Detect which cell encompasses the target text, then output its [x, y] center coordinate. 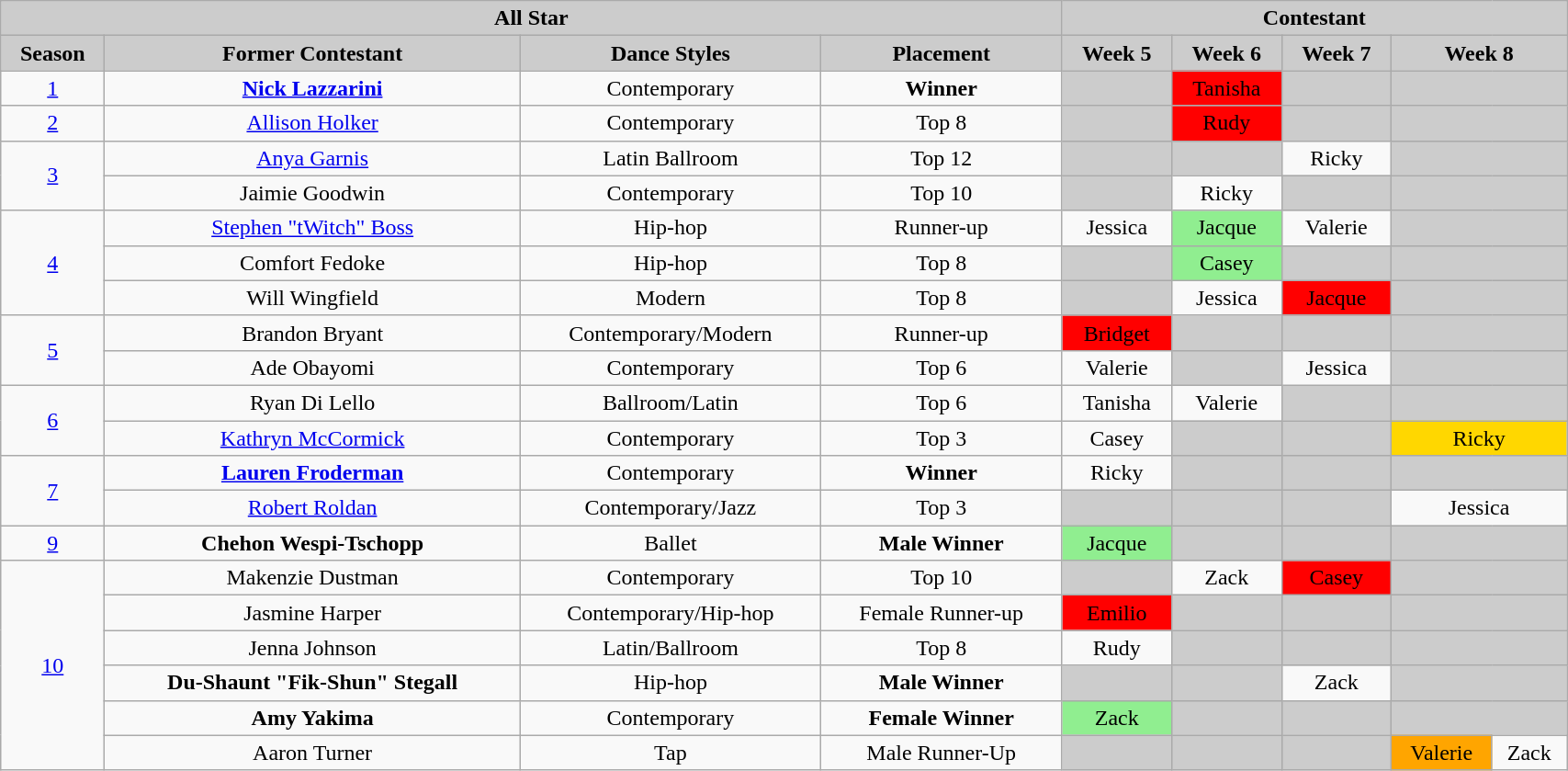
Will Wingfield [312, 298]
Ballet [671, 543]
Week 5 [1117, 53]
2 [53, 123]
Tap [671, 753]
1 [53, 88]
Ade Obayomi [312, 368]
Makenzie Dustman [312, 578]
Lauren Froderman [312, 473]
Male Runner-Up [941, 753]
Allison Holker [312, 123]
Stephen "tWitch" Boss [312, 228]
Latin Ballroom [671, 158]
Robert Roldan [312, 508]
All Star [531, 18]
Female Winner [941, 718]
Brandon Bryant [312, 333]
Bridget [1117, 333]
Aaron Turner [312, 753]
Comfort Fedoke [312, 263]
Contemporary/Jazz [671, 508]
Contemporary/Modern [671, 333]
Jenna Johnson [312, 648]
Chehon Wespi-Tschopp [312, 543]
7 [53, 491]
Jasmine Harper [312, 613]
Kathryn McCormick [312, 438]
Modern [671, 298]
Jaimie Goodwin [312, 193]
Anya Garnis [312, 158]
Contemporary/Hip-hop [671, 613]
Week 6 [1227, 53]
Du-Shaunt "Fik-Shun" Stegall [312, 683]
Week 8 [1479, 53]
Top 12 [941, 158]
Former Contestant [312, 53]
Dance Styles [671, 53]
Amy Yakima [312, 718]
Ryan Di Lello [312, 403]
Contestant [1314, 18]
3 [53, 176]
9 [53, 543]
4 [53, 263]
Week 7 [1337, 53]
Emilio [1117, 613]
5 [53, 350]
6 [53, 420]
Latin/Ballroom [671, 648]
Placement [941, 53]
Season [53, 53]
Female Runner-up [941, 613]
10 [53, 665]
Ballroom/Latin [671, 403]
Nick Lazzarini [312, 88]
